Locate the cell with the specified text and output its (X, Y) center coordinate. 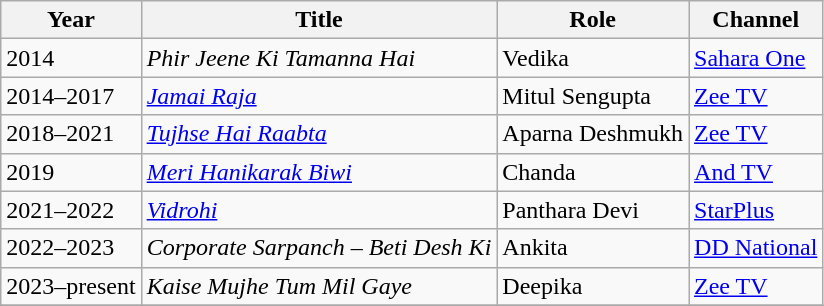
And TV (756, 172)
Aparna Deshmukh (593, 134)
Vidrohi (319, 210)
Title (319, 20)
Ankita (593, 248)
2014 (71, 58)
Year (71, 20)
Role (593, 20)
DD National (756, 248)
2019 (71, 172)
Chanda (593, 172)
2018–2021 (71, 134)
2023–present (71, 286)
Channel (756, 20)
Jamai Raja (319, 96)
Tujhse Hai Raabta (319, 134)
Meri Hanikarak Biwi (319, 172)
Kaise Mujhe Tum Mil Gaye (319, 286)
Corporate Sarpanch – Beti Desh Ki (319, 248)
Vedika (593, 58)
StarPlus (756, 210)
2014–2017 (71, 96)
Phir Jeene Ki Tamanna Hai (319, 58)
Mitul Sengupta (593, 96)
Panthara Devi (593, 210)
Deepika (593, 286)
2021–2022 (71, 210)
Sahara One (756, 58)
2022–2023 (71, 248)
